Determine the [x, y] coordinate at the center of the cell enclosing the given text.  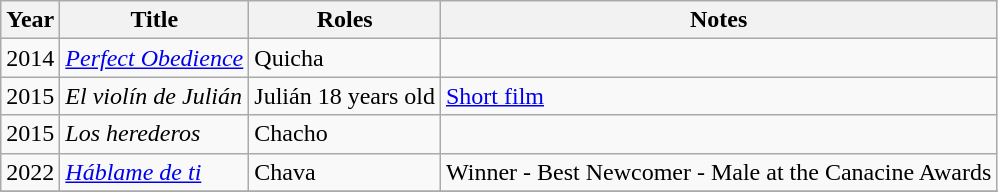
2014 [30, 58]
Los herederos [154, 134]
Quicha [345, 58]
Chacho [345, 134]
2022 [30, 172]
Roles [345, 20]
Winner - Best Newcomer - Male at the Canacine Awards [718, 172]
Chava [345, 172]
Short film [718, 96]
Year [30, 20]
El violín de Julián [154, 96]
Perfect Obedience [154, 58]
Háblame de ti [154, 172]
Notes [718, 20]
Julián 18 years old [345, 96]
Title [154, 20]
